From the cell containing the given text, extract its center point as (X, Y) coordinate. 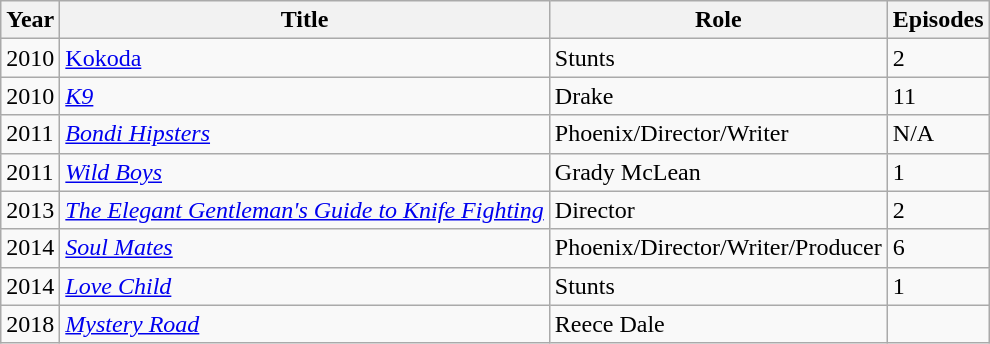
Phoenix/Director/Writer/Producer (718, 248)
Kokoda (304, 58)
2018 (30, 324)
Love Child (304, 286)
Reece Dale (718, 324)
The Elegant Gentleman's Guide to Knife Fighting (304, 210)
Episodes (938, 20)
Soul Mates (304, 248)
11 (938, 96)
N/A (938, 134)
Title (304, 20)
2013 (30, 210)
K9 (304, 96)
Wild Boys (304, 172)
Bondi Hipsters (304, 134)
Year (30, 20)
Mystery Road (304, 324)
Phoenix/Director/Writer (718, 134)
6 (938, 248)
Grady McLean (718, 172)
Director (718, 210)
Drake (718, 96)
Role (718, 20)
